Capture the cell that displays the provided text and extract its (X, Y) central coordinate. 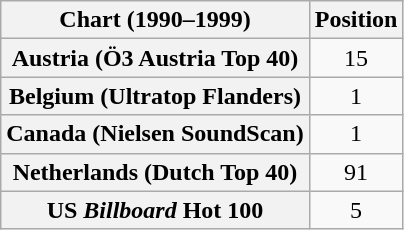
5 (356, 210)
Belgium (Ultratop Flanders) (155, 96)
Position (356, 20)
Canada (Nielsen SoundScan) (155, 134)
15 (356, 58)
Netherlands (Dutch Top 40) (155, 172)
US Billboard Hot 100 (155, 210)
91 (356, 172)
Chart (1990–1999) (155, 20)
Austria (Ö3 Austria Top 40) (155, 58)
